Output the (X, Y) coordinate of the center of the cell containing the given text.  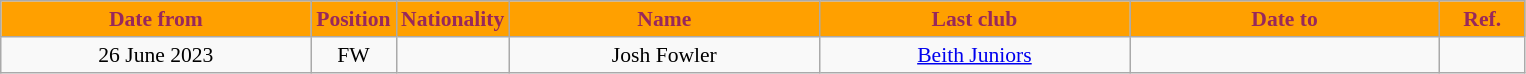
Ref. (1482, 19)
Date from (156, 19)
Nationality (452, 19)
Position (354, 19)
FW (354, 55)
Name (664, 19)
26 June 2023 (156, 55)
Last club (974, 19)
Beith Juniors (974, 55)
Date to (1285, 19)
Josh Fowler (664, 55)
